Output the (X, Y) coordinate of the center of the cell containing the given text.  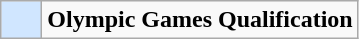
Olympic Games Qualification (200, 20)
